Determine the [x, y] coordinate at the center of the cell enclosing the given text.  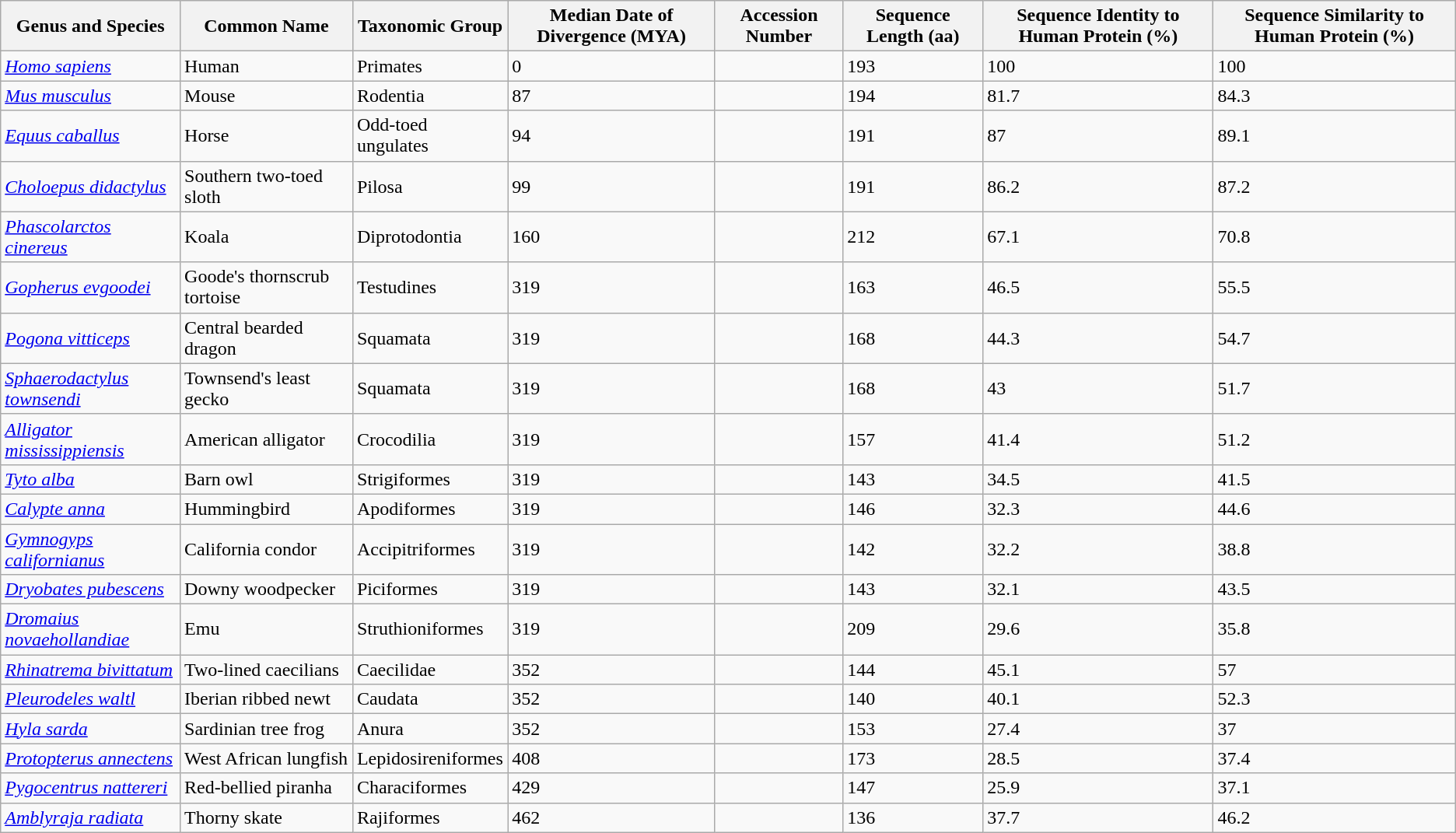
27.4 [1098, 729]
Odd-toed ungulates [429, 135]
Apodiformes [429, 509]
44.6 [1335, 509]
46.5 [1098, 288]
52.3 [1335, 699]
142 [913, 549]
44.3 [1098, 338]
Median Date of Divergence (MYA) [611, 26]
Tyto alba [90, 479]
Anura [429, 729]
Crocodilia [429, 439]
Thorny skate [267, 817]
38.8 [1335, 549]
Mouse [267, 96]
157 [913, 439]
Koala [267, 236]
Taxonomic Group [429, 26]
Pilosa [429, 187]
Rhinatrema bivittatum [90, 670]
194 [913, 96]
209 [913, 630]
32.2 [1098, 549]
Pygocentrus nattereri [90, 788]
462 [611, 817]
Equus caballus [90, 135]
51.7 [1335, 389]
147 [913, 788]
Hyla sarda [90, 729]
Dryobates pubescens [90, 590]
153 [913, 729]
51.2 [1335, 439]
55.5 [1335, 288]
Gopherus evgoodei [90, 288]
Goode's thornscrub tortoise [267, 288]
Lepidosireniformes [429, 758]
Emu [267, 630]
43 [1098, 389]
54.7 [1335, 338]
45.1 [1098, 670]
Calypte anna [90, 509]
35.8 [1335, 630]
Accession Number [779, 26]
Mus musculus [90, 96]
28.5 [1098, 758]
Phascolarctos cinereus [90, 236]
37.4 [1335, 758]
Genus and Species [90, 26]
Iberian ribbed newt [267, 699]
34.5 [1098, 479]
Alligator mississippiensis [90, 439]
Human [267, 66]
Townsend's least gecko [267, 389]
Homo sapiens [90, 66]
Gymnogyps californianus [90, 549]
37 [1335, 729]
Downy woodpecker [267, 590]
Strigiformes [429, 479]
94 [611, 135]
0 [611, 66]
Pleurodeles waltl [90, 699]
Sardinian tree frog [267, 729]
Barn owl [267, 479]
429 [611, 788]
37.7 [1098, 817]
89.1 [1335, 135]
Rajiformes [429, 817]
87.2 [1335, 187]
Two-lined caecilians [267, 670]
Caecilidae [429, 670]
43.5 [1335, 590]
193 [913, 66]
Primates [429, 66]
Central bearded dragon [267, 338]
Amblyraja radiata [90, 817]
West African lungfish [267, 758]
25.9 [1098, 788]
37.1 [1335, 788]
Diprotodontia [429, 236]
57 [1335, 670]
Pogona vitticeps [90, 338]
Choloepus didactylus [90, 187]
40.1 [1098, 699]
Rodentia [429, 96]
140 [913, 699]
Characiformes [429, 788]
67.1 [1098, 236]
Dromaius novaehollandiae [90, 630]
86.2 [1098, 187]
408 [611, 758]
136 [913, 817]
173 [913, 758]
81.7 [1098, 96]
32.1 [1098, 590]
Horse [267, 135]
Sphaerodactylus townsendi [90, 389]
41.4 [1098, 439]
160 [611, 236]
99 [611, 187]
163 [913, 288]
146 [913, 509]
Sequence Length (aa) [913, 26]
Red-bellied piranha [267, 788]
32.3 [1098, 509]
Testudines [429, 288]
41.5 [1335, 479]
Struthioniformes [429, 630]
70.8 [1335, 236]
Sequence Similarity to Human Protein (%) [1335, 26]
Hummingbird [267, 509]
144 [913, 670]
212 [913, 236]
California condor [267, 549]
Southern two-toed sloth [267, 187]
Accipitriformes [429, 549]
American alligator [267, 439]
Sequence Identity to Human Protein (%) [1098, 26]
46.2 [1335, 817]
84.3 [1335, 96]
Piciformes [429, 590]
Protopterus annectens [90, 758]
Caudata [429, 699]
29.6 [1098, 630]
Common Name [267, 26]
